Search for the cell housing the specified text and yield its [x, y] center coordinate. 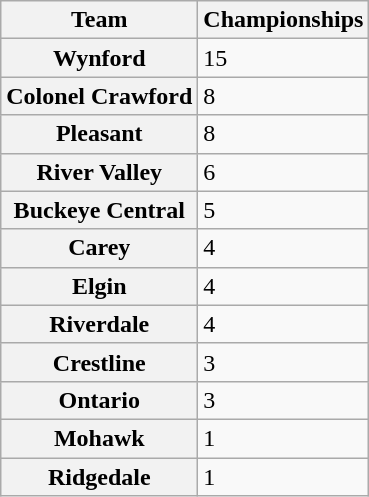
River Valley [100, 172]
Carey [100, 248]
Elgin [100, 286]
5 [284, 210]
Riverdale [100, 324]
15 [284, 58]
6 [284, 172]
Crestline [100, 362]
Colonel Crawford [100, 96]
Wynford [100, 58]
Pleasant [100, 134]
Mohawk [100, 438]
Buckeye Central [100, 210]
Team [100, 20]
Ontario [100, 400]
Championships [284, 20]
Ridgedale [100, 477]
